Pinpoint the cell where the given text exists, returning its (x, y) midpoint coordinate. 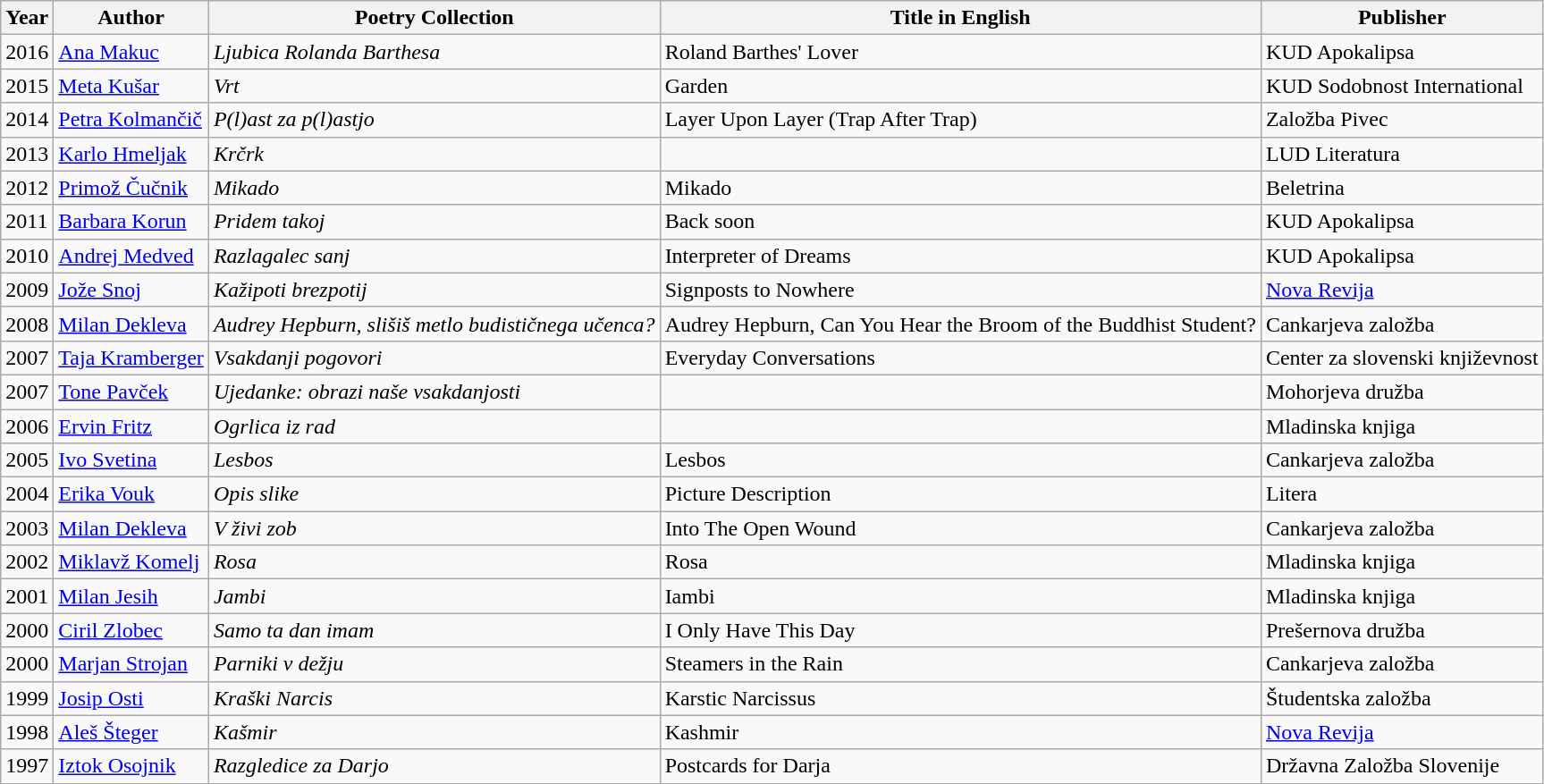
2009 (27, 290)
Petra Kolmančič (131, 120)
Taja Kramberger (131, 358)
Steamers in the Rain (960, 664)
Ljubica Rolanda Barthesa (435, 52)
Primož Čučnik (131, 188)
Ogrlica iz rad (435, 426)
Marjan Strojan (131, 664)
P(l)ast za p(l)astjo (435, 120)
Študentska založba (1402, 698)
Parniki v dežju (435, 664)
Državna Založba Slovenije (1402, 766)
2014 (27, 120)
Aleš Šteger (131, 732)
LUD Literatura (1402, 154)
Center za slovenski književnost (1402, 358)
Karlo Hmeljak (131, 154)
2016 (27, 52)
Poetry Collection (435, 18)
Layer Upon Layer (Trap After Trap) (960, 120)
2010 (27, 256)
Ana Makuc (131, 52)
2001 (27, 596)
Vsakdanji pogovori (435, 358)
Everyday Conversations (960, 358)
1998 (27, 732)
2012 (27, 188)
Milan Jesih (131, 596)
Barbara Korun (131, 222)
Miklavž Komelj (131, 562)
2005 (27, 460)
Jože Snoj (131, 290)
Samo ta dan imam (435, 630)
1997 (27, 766)
Ervin Fritz (131, 426)
Vrt (435, 86)
1999 (27, 698)
Back soon (960, 222)
Razgledice za Darjo (435, 766)
Kraški Narcis (435, 698)
Audrey Hepburn, slišiš metlo budističnega učenca? (435, 324)
2004 (27, 494)
Kašmir (435, 732)
Ciril Zlobec (131, 630)
2006 (27, 426)
Author (131, 18)
2013 (27, 154)
Založba Pivec (1402, 120)
Opis slike (435, 494)
Signposts to Nowhere (960, 290)
Jambi (435, 596)
Mohorjeva družba (1402, 392)
Erika Vouk (131, 494)
Beletrina (1402, 188)
Into The Open Wound (960, 528)
I Only Have This Day (960, 630)
Interpreter of Dreams (960, 256)
Ujedanke: obrazi naše vsakdanjosti (435, 392)
Prešernova družba (1402, 630)
2002 (27, 562)
Litera (1402, 494)
Ivo Svetina (131, 460)
Pridem takoj (435, 222)
Josip Osti (131, 698)
Roland Barthes' Lover (960, 52)
Picture Description (960, 494)
Iambi (960, 596)
Iztok Osojnik (131, 766)
Year (27, 18)
Publisher (1402, 18)
Title in English (960, 18)
KUD Sodobnost International (1402, 86)
2008 (27, 324)
2015 (27, 86)
Karstic Narcissus (960, 698)
Postcards for Darja (960, 766)
Kažipoti brezpotij (435, 290)
Tone Pavček (131, 392)
Krčrk (435, 154)
V živi zob (435, 528)
Meta Kušar (131, 86)
Audrey Hepburn, Can You Hear the Broom of the Buddhist Student? (960, 324)
2003 (27, 528)
Razlagalec sanj (435, 256)
2011 (27, 222)
Kashmir (960, 732)
Andrej Medved (131, 256)
Garden (960, 86)
